Scan for the cell matching the given text and deliver its [x, y] coordinate at center. 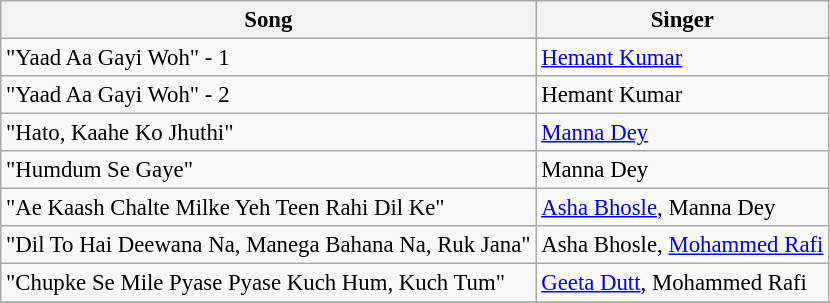
"Hato, Kaahe Ko Jhuthi" [268, 133]
Singer [682, 20]
"Humdum Se Gaye" [268, 170]
Song [268, 20]
"Yaad Aa Gayi Woh" - 1 [268, 58]
Asha Bhosle, Manna Dey [682, 208]
Geeta Dutt, Mohammed Rafi [682, 283]
"Dil To Hai Deewana Na, Manega Bahana Na, Ruk Jana" [268, 245]
"Ae Kaash Chalte Milke Yeh Teen Rahi Dil Ke" [268, 208]
Asha Bhosle, Mohammed Rafi [682, 245]
"Yaad Aa Gayi Woh" - 2 [268, 95]
"Chupke Se Mile Pyase Pyase Kuch Hum, Kuch Tum" [268, 283]
